Return the (X, Y) coordinate for the center point of the cell that contains the specified text.  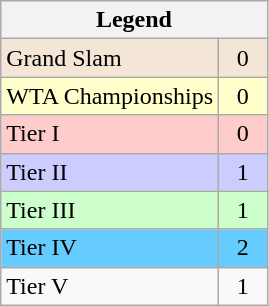
2 (244, 248)
Tier III (110, 210)
Tier V (110, 286)
Tier I (110, 134)
Grand Slam (110, 58)
Tier II (110, 172)
WTA Championships (110, 96)
Legend (134, 20)
Tier IV (110, 248)
